Find where the given text appears and provide that cell's center as (x, y) coordinate. 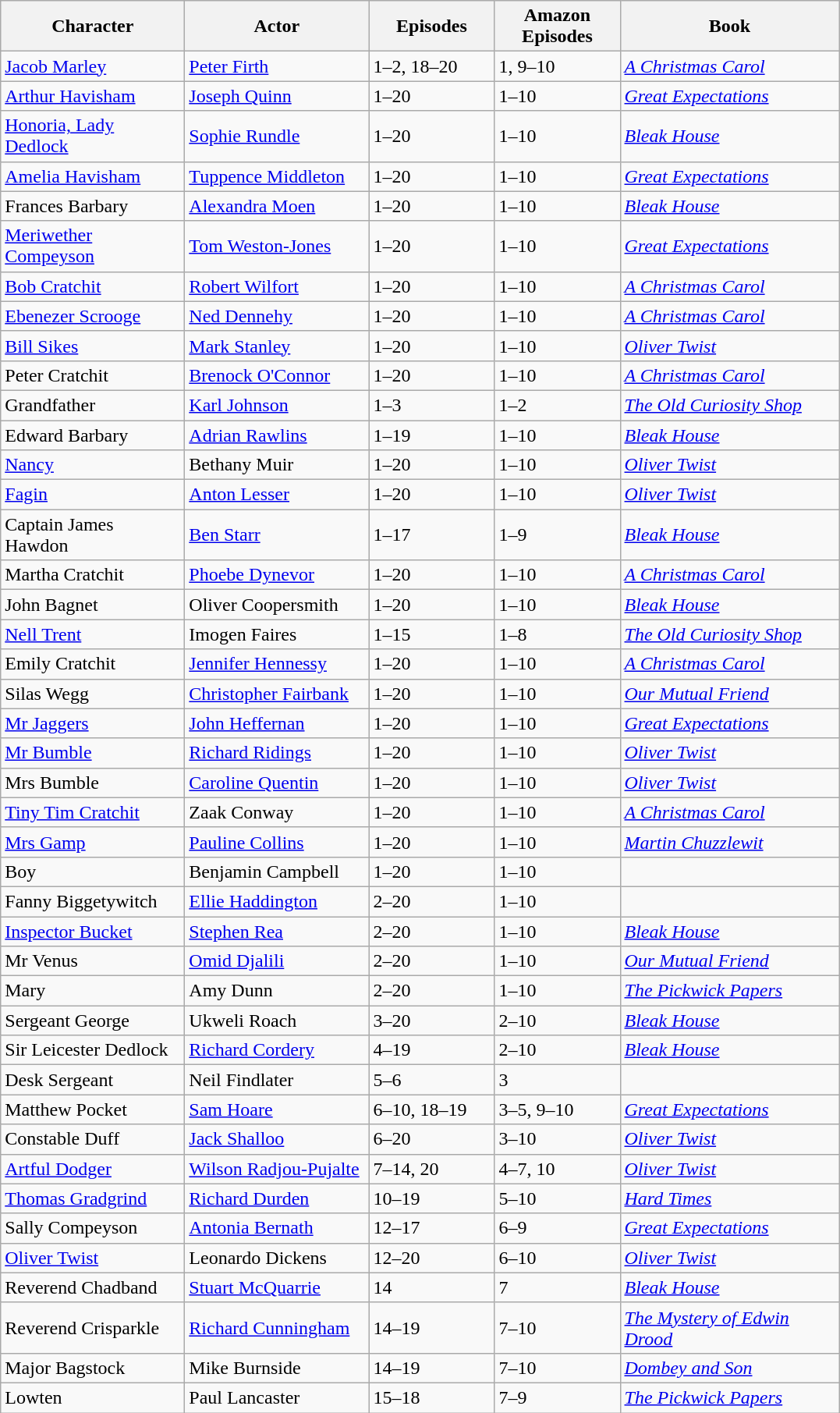
Mark Stanley (277, 346)
1–15 (432, 634)
Lowten (93, 1397)
Boy (93, 872)
7–14, 20 (432, 1169)
Major Bagstock (93, 1368)
Dombey and Son (730, 1368)
Silas Wegg (93, 694)
Anton Lesser (277, 495)
Sir Leicester Dedlock (93, 1050)
Character (93, 27)
Ellie Haddington (277, 901)
Antonia Bernath (277, 1228)
10–19 (432, 1198)
6–20 (432, 1139)
5–6 (432, 1080)
Fagin (93, 495)
1–8 (557, 634)
1, 9–10 (557, 66)
Sam Hoare (277, 1109)
12–17 (432, 1228)
Paul Lancaster (277, 1397)
1–9 (557, 535)
Matthew Pocket (93, 1109)
Artful Dodger (93, 1169)
Jennifer Hennessy (277, 664)
Nell Trent (93, 634)
Jack Shalloo (277, 1139)
Inspector Bucket (93, 931)
Ned Dennehy (277, 316)
Omid Djalili (277, 961)
Hard Times (730, 1198)
Brenock O'Connor (277, 375)
Peter Cratchit (93, 375)
3 (557, 1080)
Book (730, 27)
John Bagnet (93, 605)
Leonardo Dickens (277, 1258)
Mrs Gamp (93, 842)
Amelia Havisham (93, 176)
Emily Cratchit (93, 664)
Wilson Radjou-Pujalte (277, 1169)
Mr Bumble (93, 753)
Mary (93, 991)
Stephen Rea (277, 931)
Richard Cunningham (277, 1328)
Mr Jaggers (93, 723)
Nancy (93, 465)
1–19 (432, 435)
1–2 (557, 405)
3–10 (557, 1139)
Sophie Rundle (277, 136)
Desk Sergeant (93, 1080)
Jacob Marley (93, 66)
1–3 (432, 405)
Bob Cratchit (93, 286)
Martin Chuzzlewit (730, 842)
Ukweli Roach (277, 1021)
Richard Ridings (277, 753)
Imogen Faires (277, 634)
1–2, 18–20 (432, 66)
12–20 (432, 1258)
Sally Compeyson (93, 1228)
3–5, 9–10 (557, 1109)
Fanny Biggetywitch (93, 901)
Mr Venus (93, 961)
Bethany Muir (277, 465)
John Heffernan (277, 723)
Mrs Bumble (93, 783)
Zaak Conway (277, 812)
7–9 (557, 1397)
6–10 (557, 1258)
Tuppence Middleton (277, 176)
Martha Cratchit (93, 575)
Karl Johnson (277, 405)
Caroline Quentin (277, 783)
Edward Barbary (93, 435)
Grandfather (93, 405)
Pauline Collins (277, 842)
14 (432, 1287)
6–10, 18–19 (432, 1109)
Alexandra Moen (277, 206)
Reverend Chadband (93, 1287)
Ben Starr (277, 535)
Honoria, Lady Dedlock (93, 136)
Amy Dunn (277, 991)
Sergeant George (93, 1021)
Arthur Havisham (93, 96)
Frances Barbary (93, 206)
Richard Durden (277, 1198)
6–9 (557, 1228)
Joseph Quinn (277, 96)
7 (557, 1287)
3–20 (432, 1021)
1–17 (432, 535)
Christopher Fairbank (277, 694)
Oliver Coopersmith (277, 605)
Mike Burnside (277, 1368)
Captain James Hawdon (93, 535)
Phoebe Dynevor (277, 575)
Tom Weston-Jones (277, 247)
15–18 (432, 1397)
Richard Cordery (277, 1050)
Amazon Episodes (557, 27)
Reverend Crisparkle (93, 1328)
Robert Wilfort (277, 286)
Ebenezer Scrooge (93, 316)
Bill Sikes (93, 346)
4–7, 10 (557, 1169)
Episodes (432, 27)
Tiny Tim Cratchit (93, 812)
Thomas Gradgrind (93, 1198)
Stuart McQuarrie (277, 1287)
5–10 (557, 1198)
Actor (277, 27)
Neil Findlater (277, 1080)
The Mystery of Edwin Drood (730, 1328)
Meriwether Compeyson (93, 247)
4–19 (432, 1050)
Peter Firth (277, 66)
Adrian Rawlins (277, 435)
Benjamin Campbell (277, 872)
Constable Duff (93, 1139)
